Provide the (X, Y) coordinate of the cell's center where the given text is located.  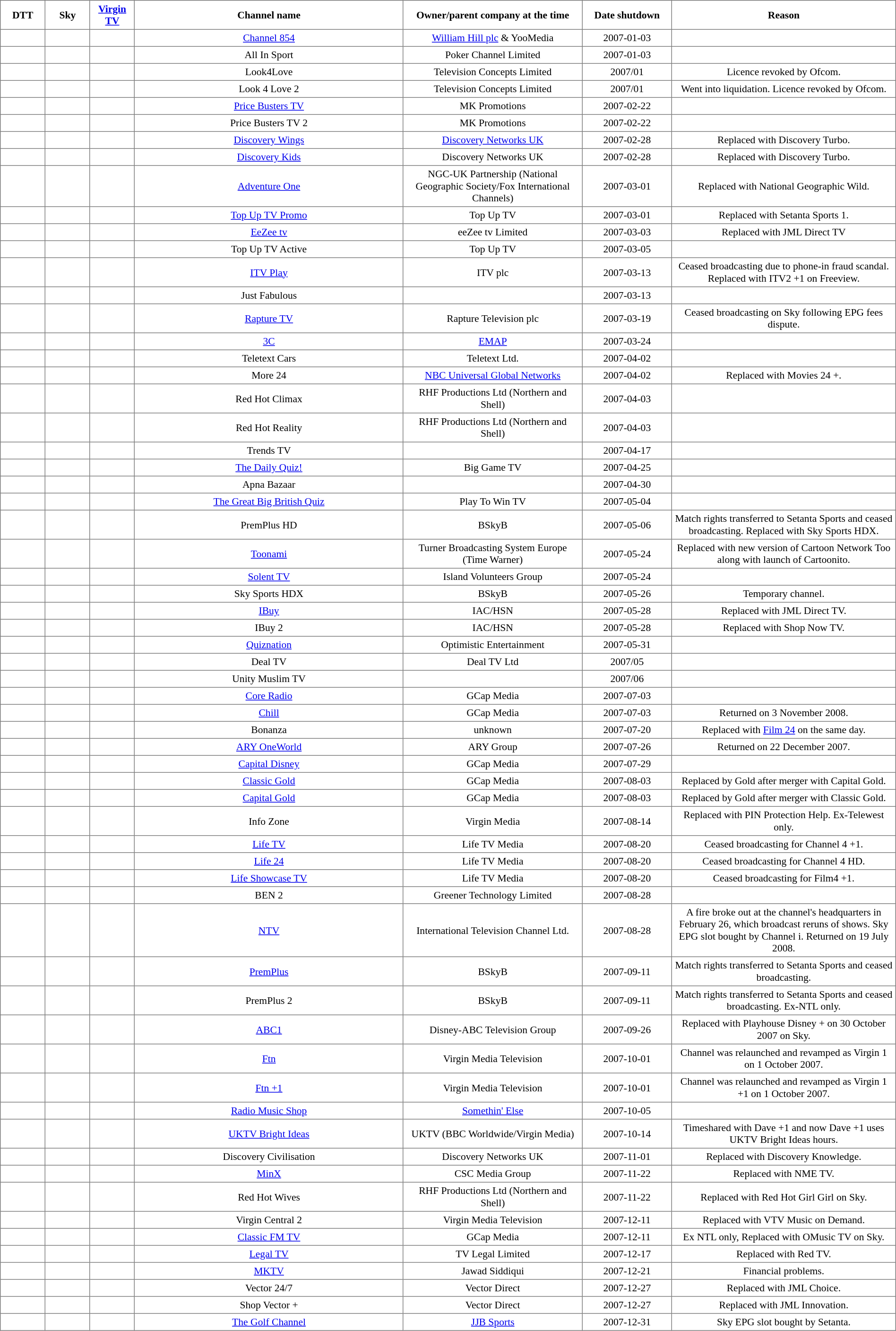
Capital Gold (269, 798)
William Hill plc & YooMedia (492, 38)
CSC Media Group (492, 1174)
International Television Channel Ltd. (492, 930)
Deal TV Ltd (492, 662)
Replaced with Discovery Knowledge. (784, 1157)
Capital Disney (269, 764)
The Great Big British Quiz (269, 501)
Ceased broadcasting for Channel 4 HD. (784, 861)
Look 4 Love 2 (269, 89)
2007-05-26 (627, 594)
Deal TV (269, 662)
EeZee tv (269, 232)
Sky EPG slot bought by Setanta. (784, 1322)
Channel was relaunched and revamped as Virgin 1 +1 on 1 October 2007. (784, 1088)
2007-03-03 (627, 232)
Shop Vector + (269, 1305)
2007/05 (627, 662)
IBuy (269, 611)
DTT (23, 15)
Bonanza (269, 730)
The Golf Channel (269, 1322)
2007-03-19 (627, 319)
Classic Gold (269, 781)
ABC1 (269, 1029)
TV Legal Limited (492, 1254)
Play To Win TV (492, 501)
Replaced with new version of Cartoon Network Too along with launch of Cartoonito. (784, 554)
Replaced with Film 24 on the same day. (784, 730)
Replaced by Gold after merger with Classic Gold. (784, 798)
2007-09-26 (627, 1029)
Life 24 (269, 861)
2007-04-30 (627, 484)
Match rights transferred to Setanta Sports and ceased broadcasting. Replaced with Sky Sports HDX. (784, 525)
Ceased broadcasting for Film4 +1. (784, 878)
2007-05-06 (627, 525)
Virgin TV (112, 15)
3C (269, 341)
Price Busters TV (269, 106)
Owner/parent company at the time (492, 15)
Look4Love (269, 72)
Channel was relaunched and revamped as Virgin 1 on 1 October 2007. (784, 1059)
Replaced with NME TV. (784, 1174)
Returned on 3 November 2008. (784, 713)
Virgin Central 2 (269, 1220)
2007-11-01 (627, 1157)
Quiznation (269, 645)
Island Volunteers Group (492, 577)
Sky Sports HDX (269, 594)
Replaced with Setanta Sports 1. (784, 215)
Adventure One (269, 186)
2007-12-21 (627, 1271)
2007-12-31 (627, 1322)
Ceased broadcasting due to phone-in fraud scandal. Replaced with ITV2 +1 on Freeview. (784, 272)
Rapture TV (269, 319)
Disney-ABC Television Group (492, 1029)
NBC Universal Global Networks (492, 375)
PremPlus (269, 971)
Poker Channel Limited (492, 55)
2007-12-17 (627, 1254)
BEN 2 (269, 895)
Red Hot Climax (269, 398)
Replaced with Red TV. (784, 1254)
Ex NTL only, Replaced with OMusic TV on Sky. (784, 1237)
Vector 24/7 (269, 1288)
Price Busters TV 2 (269, 123)
Channel name (269, 15)
2007-04-17 (627, 450)
Radio Music Shop (269, 1111)
Replaced by Gold after merger with Capital Gold. (784, 781)
Optimistic Entertainment (492, 645)
Replaced with JML Choice. (784, 1288)
Discovery Civilisation (269, 1157)
Top Up TV Active (269, 249)
Big Game TV (492, 467)
ARY Group (492, 747)
Discovery Wings (269, 140)
Ceased broadcasting on Sky following EPG fees dispute. (784, 319)
Ceased broadcasting for Channel 4 +1. (784, 844)
Rapture Television plc (492, 319)
Replaced with Red Hot Girl Girl on Sky. (784, 1197)
Replaced with Shop Now TV. (784, 628)
Returned on 22 December 2007. (784, 747)
ITV plc (492, 272)
2007-10-05 (627, 1111)
unknown (492, 730)
2007-07-26 (627, 747)
MinX (269, 1174)
Turner Broadcasting System Europe (Time Warner) (492, 554)
JJB Sports (492, 1322)
2007-10-14 (627, 1134)
Info Zone (269, 821)
Match rights transferred to Setanta Sports and ceased broadcasting. (784, 971)
2007-05-04 (627, 501)
The Daily Quiz! (269, 467)
Teletext Ltd. (492, 358)
Life TV (269, 844)
2007-05-31 (627, 645)
EMAP (492, 341)
Timeshared with Dave +1 and now Dave +1 uses UKTV Bright Ideas hours. (784, 1134)
2007-03-05 (627, 249)
Reason (784, 15)
2007-04-25 (627, 467)
Toonami (269, 554)
Replaced with National Geographic Wild. (784, 186)
Replaced with JML Direct TV. (784, 611)
NGC-UK Partnership (National Geographic Society/Fox International Channels) (492, 186)
Licence revoked by Ofcom. (784, 72)
IBuy 2 (269, 628)
2007-07-29 (627, 764)
2007-07-20 (627, 730)
Channel 854 (269, 38)
Discovery Kids (269, 157)
2007/06 (627, 679)
Replaced with Movies 24 +. (784, 375)
Jawad Siddiqui (492, 1271)
All In Sport (269, 55)
Life Showcase TV (269, 878)
Temporary channel. (784, 594)
Teletext Cars (269, 358)
ITV Play (269, 272)
Ftn +1 (269, 1088)
Greener Technology Limited (492, 895)
2007-03-24 (627, 341)
MKTV (269, 1271)
Ftn (269, 1059)
eeZee tv Limited (492, 232)
Replaced with VTV Music on Demand. (784, 1220)
PremPlus HD (269, 525)
PremPlus 2 (269, 1001)
Financial problems. (784, 1271)
Replaced with JML Direct TV (784, 232)
UKTV (BBC Worldwide/Virgin Media) (492, 1134)
Replaced with Playhouse Disney + on 30 October 2007 on Sky. (784, 1029)
Virgin Media (492, 821)
Red Hot Reality (269, 428)
NTV (269, 930)
More 24 (269, 375)
UKTV Bright Ideas (269, 1134)
Apna Bazaar (269, 484)
Red Hot Wives (269, 1197)
Just Fabulous (269, 295)
2007-08-14 (627, 821)
Classic FM TV (269, 1237)
Went into liquidation. Licence revoked by Ofcom. (784, 89)
Top Up TV Promo (269, 215)
Match rights transferred to Setanta Sports and ceased broadcasting. Ex-NTL only. (784, 1001)
Trends TV (269, 450)
Replaced with JML Innovation. (784, 1305)
ARY OneWorld (269, 747)
Solent TV (269, 577)
Somethin' Else (492, 1111)
Core Radio (269, 696)
Replaced with PIN Protection Help. Ex-Telewest only. (784, 821)
Chill (269, 713)
Legal TV (269, 1254)
Date shutdown (627, 15)
Sky (67, 15)
Unity Muslim TV (269, 679)
